Scan for the cell matching the given text and deliver its (x, y) coordinate at center. 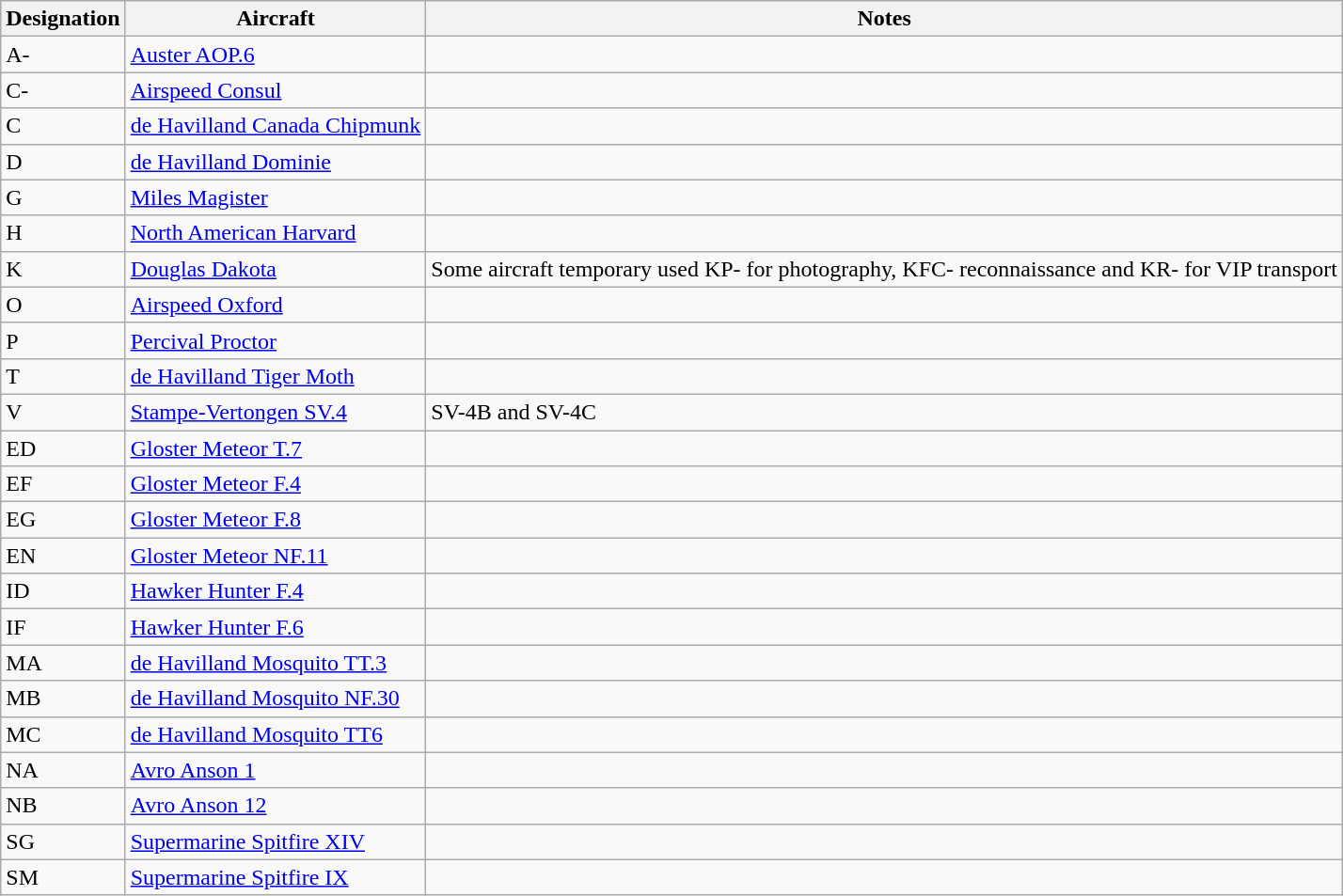
Gloster Meteor F.8 (276, 520)
P (63, 340)
EF (63, 484)
Auster AOP.6 (276, 55)
K (63, 269)
de Havilland Mosquito TT.3 (276, 663)
Percival Proctor (276, 340)
T (63, 376)
Avro Anson 12 (276, 806)
NA (63, 770)
de Havilland Canada Chipmunk (276, 126)
Supermarine Spitfire IX (276, 877)
Gloster Meteor F.4 (276, 484)
North American Harvard (276, 233)
Airspeed Consul (276, 90)
Stampe-Vertongen SV.4 (276, 412)
Miles Magister (276, 197)
MC (63, 734)
MA (63, 663)
Aircraft (276, 19)
SG (63, 841)
EG (63, 520)
IF (63, 627)
Designation (63, 19)
MB (63, 699)
G (63, 197)
Gloster Meteor T.7 (276, 448)
de Havilland Tiger Moth (276, 376)
ED (63, 448)
Notes (884, 19)
Douglas Dakota (276, 269)
O (63, 305)
Avro Anson 1 (276, 770)
Gloster Meteor NF.11 (276, 556)
Airspeed Oxford (276, 305)
Some aircraft temporary used KP- for photography, KFC- reconnaissance and KR- for VIP transport (884, 269)
A- (63, 55)
C (63, 126)
Hawker Hunter F.4 (276, 591)
H (63, 233)
de Havilland Mosquito TT6 (276, 734)
SM (63, 877)
SV-4B and SV-4C (884, 412)
de Havilland Mosquito NF.30 (276, 699)
Supermarine Spitfire XIV (276, 841)
EN (63, 556)
NB (63, 806)
ID (63, 591)
de Havilland Dominie (276, 162)
D (63, 162)
V (63, 412)
C- (63, 90)
Hawker Hunter F.6 (276, 627)
